Find where the given text appears and provide that cell's center as [x, y] coordinate. 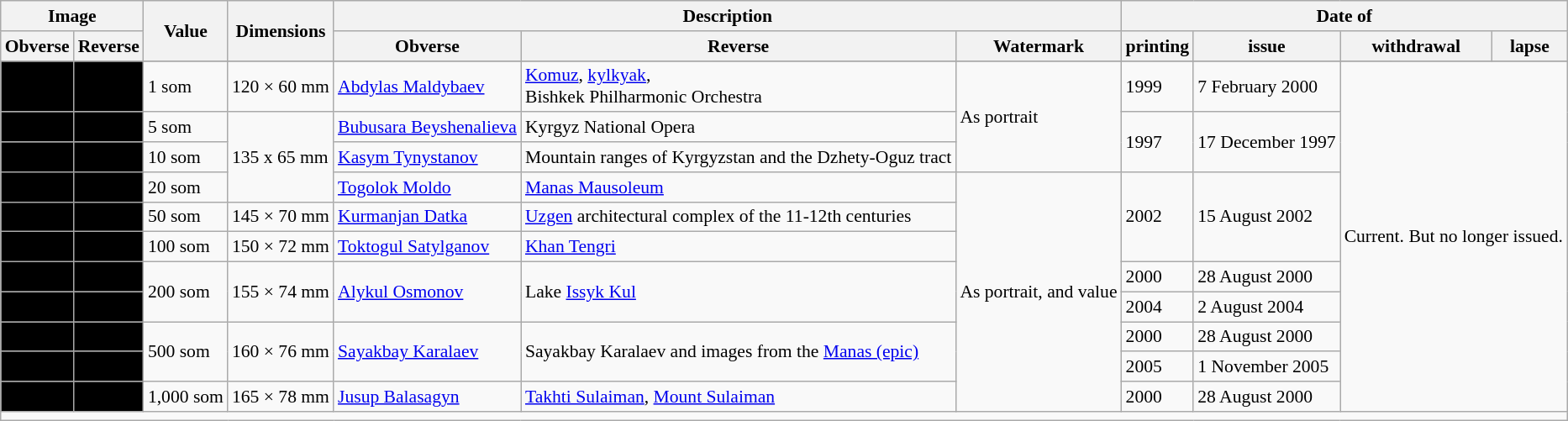
2004 [1158, 307]
Alykul Osmonov [427, 292]
Date of [1344, 16]
500 som [186, 351]
1 som [186, 86]
200 som [186, 292]
Khan Tengri [738, 247]
Uzgen architectural complex of the 11-12th centuries [738, 217]
1997 [1158, 143]
Komuz, kylkyak,Bishkek Philharmonic Orchestra [738, 86]
Bubusara Beyshenalieva [427, 128]
Current. But no longer issued. [1454, 235]
Image [72, 16]
5 som [186, 128]
withdrawal [1417, 46]
2005 [1158, 367]
145 × 70 mm [281, 217]
Jusup Balasagyn [427, 397]
Sayakbay Karalaev and images from the Manas (epic) [738, 351]
1,000 som [186, 397]
7 February 2000 [1266, 86]
Value [186, 30]
135 х 65 mm [281, 158]
printing [1158, 46]
1999 [1158, 86]
Watermark [1039, 46]
20 som [186, 187]
As portrait, and value [1039, 292]
Mountain ranges of Kyrgyzstan and the Dzhety-Oguz tract [738, 157]
17 December 1997 [1266, 143]
120 × 60 mm [281, 86]
Togolok Moldo [427, 187]
Abdylas Maldybaev [427, 86]
Kurmanjan Datka [427, 217]
15 August 2002 [1266, 217]
1 November 2005 [1266, 367]
10 som [186, 157]
lapse [1529, 46]
160 × 76 mm [281, 351]
2002 [1158, 217]
150 × 72 mm [281, 247]
Manas Mausoleum [738, 187]
50 som [186, 217]
2 August 2004 [1266, 307]
Dimensions [281, 30]
Toktogul Satylganov [427, 247]
Kasym Tynystanov [427, 157]
issue [1266, 46]
Lake Issyk Kul [738, 292]
Kyrgyz National Opera [738, 128]
As portrait [1039, 116]
Takhti Sulaiman, Mount Sulaiman [738, 397]
155 × 74 mm [281, 292]
Sayakbay Karalaev [427, 351]
165 × 78 mm [281, 397]
Description [728, 16]
100 som [186, 247]
